For the text-containing cell, return its midpoint in [x, y] coordinate format. 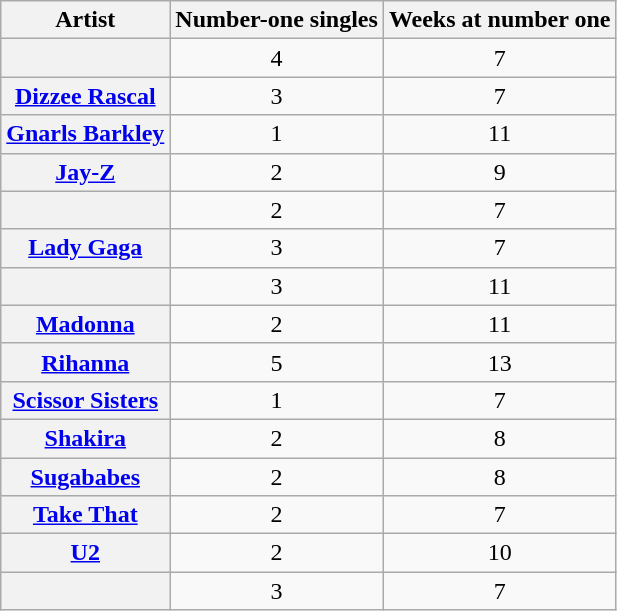
Madonna [86, 324]
Shakira [86, 438]
Gnarls Barkley [86, 134]
Weeks at number one [500, 20]
5 [277, 362]
U2 [86, 553]
Scissor Sisters [86, 400]
Sugababes [86, 477]
13 [500, 362]
Rihanna [86, 362]
Number-one singles [277, 20]
4 [277, 58]
Take That [86, 515]
Lady Gaga [86, 248]
Artist [86, 20]
9 [500, 172]
Jay-Z [86, 172]
Dizzee Rascal [86, 96]
10 [500, 553]
